Output the [X, Y] coordinate of the center of the cell containing the given text.  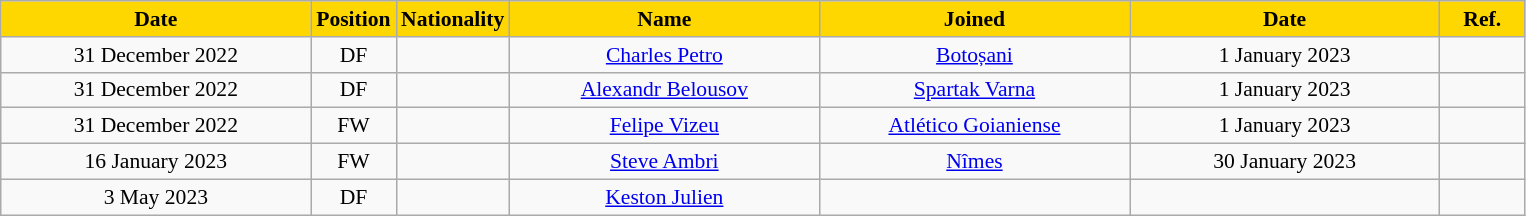
30 January 2023 [1285, 162]
Steve Ambri [664, 162]
Atlético Goianiense [974, 126]
Alexandr Belousov [664, 90]
Joined [974, 19]
16 January 2023 [156, 162]
Nîmes [974, 162]
Keston Julien [664, 197]
Nationality [452, 19]
Botoșani [974, 55]
Position [354, 19]
Spartak Varna [974, 90]
Charles Petro [664, 55]
Felipe Vizeu [664, 126]
Name [664, 19]
3 May 2023 [156, 197]
Ref. [1482, 19]
